Locate the cell with the specified text and output its [X, Y] center coordinate. 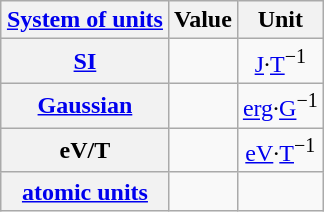
eV·T−1 [280, 150]
eV/T [84, 150]
Gaussian [84, 106]
Value [202, 20]
atomic units [84, 191]
Unit [280, 20]
System of units [84, 20]
SI [84, 62]
J·T−1 [280, 62]
erg·G−1 [280, 106]
